Return (X, Y) of the center of cell containing provided text 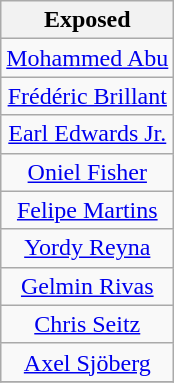
Axel Sjöberg (88, 362)
Chris Seitz (88, 324)
Mohammed Abu (88, 58)
Exposed (88, 20)
Frédéric Brillant (88, 96)
Yordy Reyna (88, 248)
Earl Edwards Jr. (88, 134)
Oniel Fisher (88, 172)
Felipe Martins (88, 210)
Gelmin Rivas (88, 286)
